Identify which cell holds the provided text, then report its [x, y] central coordinate. 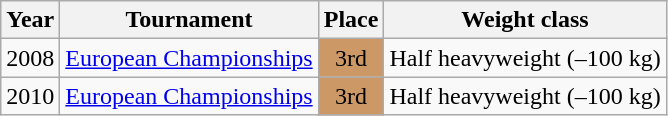
2008 [30, 58]
Year [30, 20]
Place [351, 20]
Tournament [189, 20]
2010 [30, 96]
Weight class [525, 20]
